Find where the given text appears and provide that cell's center as (x, y) coordinate. 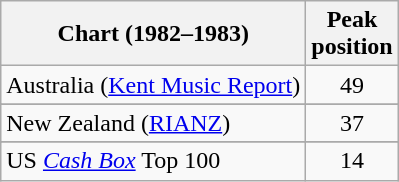
37 (352, 123)
US Cash Box Top 100 (154, 161)
14 (352, 161)
Australia (Kent Music Report) (154, 85)
New Zealand (RIANZ) (154, 123)
Chart (1982–1983) (154, 34)
Peakposition (352, 34)
49 (352, 85)
